Locate the cell with the specified text and output its [X, Y] center coordinate. 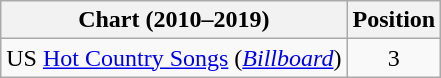
Chart (2010–2019) [174, 20]
3 [394, 58]
US Hot Country Songs (Billboard) [174, 58]
Position [394, 20]
